Capture the cell that displays the provided text and extract its [x, y] central coordinate. 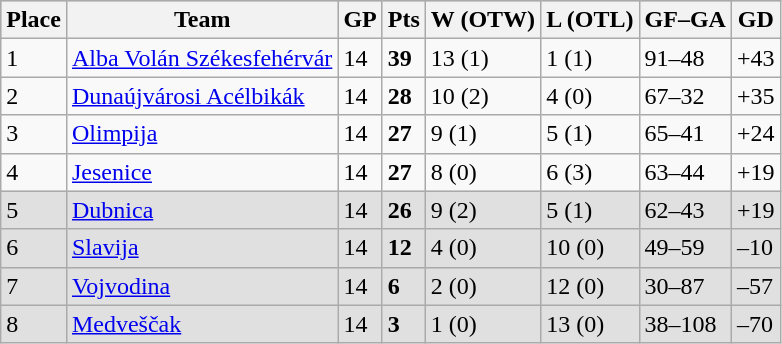
2 [34, 96]
Place [34, 20]
W (OTW) [482, 20]
10 (2) [482, 96]
7 [34, 286]
+24 [756, 134]
65–41 [685, 134]
9 (2) [482, 210]
Vojvodina [202, 286]
12 (0) [590, 286]
1 (1) [590, 58]
8 (0) [482, 172]
Pts [404, 20]
Jesenice [202, 172]
4 [34, 172]
30–87 [685, 286]
13 (1) [482, 58]
5 [34, 210]
GF–GA [685, 20]
–70 [756, 324]
38–108 [685, 324]
39 [404, 58]
6 (3) [590, 172]
L (OTL) [590, 20]
13 (0) [590, 324]
+43 [756, 58]
Alba Volán Székesfehérvár [202, 58]
9 (1) [482, 134]
Team [202, 20]
2 (0) [482, 286]
28 [404, 96]
Olimpija [202, 134]
Dunaújvárosi Acélbikák [202, 96]
GD [756, 20]
63–44 [685, 172]
Dubnica [202, 210]
1 (0) [482, 324]
49–59 [685, 248]
67–32 [685, 96]
Medveščak [202, 324]
+35 [756, 96]
12 [404, 248]
1 [34, 58]
26 [404, 210]
–57 [756, 286]
8 [34, 324]
91–48 [685, 58]
Slavija [202, 248]
–10 [756, 248]
62–43 [685, 210]
GP [360, 20]
10 (0) [590, 248]
